Search for the cell housing the specified text and yield its [X, Y] center coordinate. 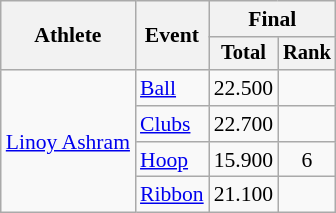
Event [172, 36]
Linoy Ashram [68, 141]
15.900 [244, 160]
Rank [307, 54]
21.100 [244, 195]
6 [307, 160]
22.500 [244, 88]
Ball [172, 88]
Athlete [68, 36]
Final [272, 19]
Ribbon [172, 195]
22.700 [244, 124]
Hoop [172, 160]
Clubs [172, 124]
Total [244, 54]
